Identify which cell holds the provided text, then report its [X, Y] central coordinate. 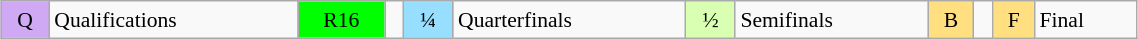
Final [1086, 20]
Quarterfinals [570, 20]
Qualifications [174, 20]
½ [710, 20]
Q [25, 20]
¼ [428, 20]
F [1014, 20]
B [951, 20]
Semifinals [831, 20]
R16 [342, 20]
